Output the (X, Y) coordinate of the center of the cell containing the given text.  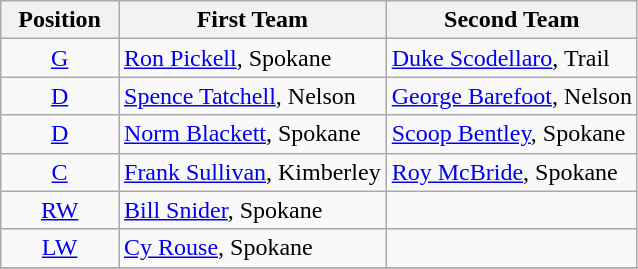
Ron Pickell, Spokane (252, 58)
LW (60, 248)
G (60, 58)
Frank Sullivan, Kimberley (252, 172)
George Barefoot, Nelson (512, 96)
Second Team (512, 20)
C (60, 172)
Bill Snider, Spokane (252, 210)
Norm Blackett, Spokane (252, 134)
First Team (252, 20)
Scoop Bentley, Spokane (512, 134)
Spence Tatchell, Nelson (252, 96)
RW (60, 210)
Cy Rouse, Spokane (252, 248)
Position (60, 20)
Roy McBride, Spokane (512, 172)
Duke Scodellaro, Trail (512, 58)
